Search for the cell housing the specified text and yield its [x, y] center coordinate. 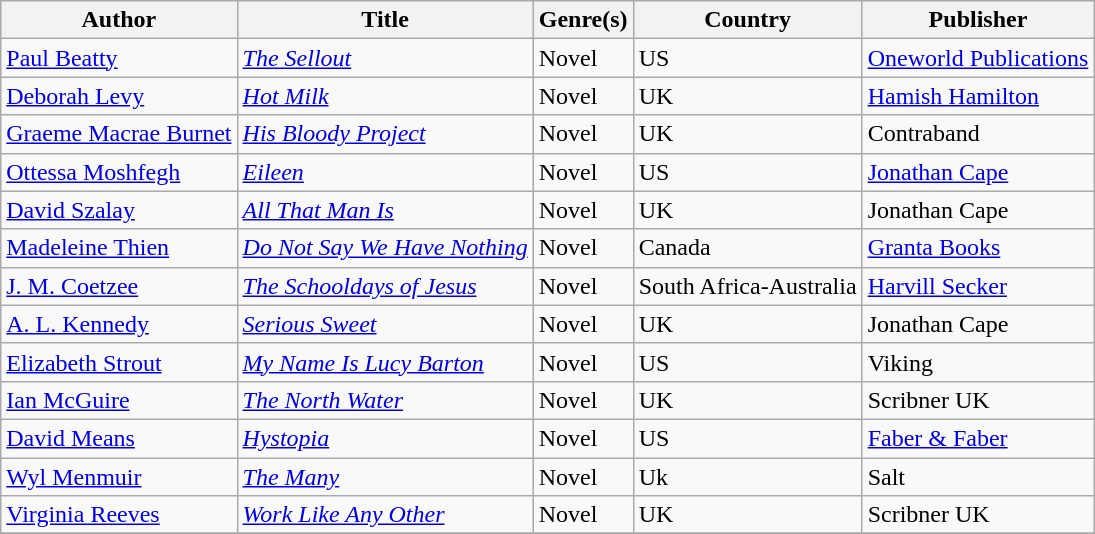
Ottessa Moshfegh [119, 172]
My Name Is Lucy Barton [385, 362]
Oneworld Publications [978, 58]
David Szalay [119, 210]
Hamish Hamilton [978, 96]
Eileen [385, 172]
Do Not Say We Have Nothing [385, 248]
Canada [748, 248]
Viking [978, 362]
Virginia Reeves [119, 515]
Salt [978, 477]
Paul Beatty [119, 58]
Publisher [978, 20]
Elizabeth Strout [119, 362]
Deborah Levy [119, 96]
Hot Milk [385, 96]
Contraband [978, 134]
The Schooldays of Jesus [385, 286]
Uk [748, 477]
Title [385, 20]
Granta Books [978, 248]
South Africa-Australia [748, 286]
Work Like Any Other [385, 515]
Wyl Menmuir [119, 477]
Graeme Macrae Burnet [119, 134]
All That Man Is [385, 210]
Genre(s) [583, 20]
Hystopia [385, 438]
The North Water [385, 400]
Harvill Secker [978, 286]
Serious Sweet [385, 324]
J. M. Coetzee [119, 286]
A. L. Kennedy [119, 324]
The Sellout [385, 58]
David Means [119, 438]
The Many [385, 477]
Ian McGuire [119, 400]
Author [119, 20]
Country [748, 20]
His Bloody Project [385, 134]
Faber & Faber [978, 438]
Madeleine Thien [119, 248]
